For the text-containing cell, return its midpoint in [X, Y] coordinate format. 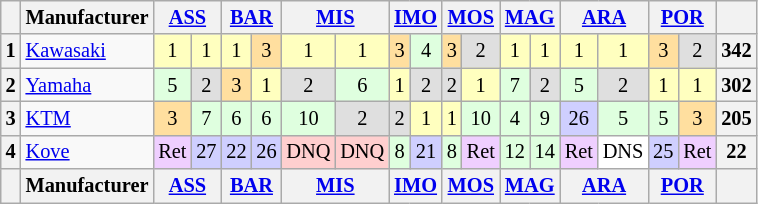
Kawasaki [88, 51]
25 [663, 152]
205 [736, 118]
KTM [88, 118]
21 [426, 152]
342 [736, 51]
27 [206, 152]
302 [736, 85]
Yamaha [88, 85]
Kove [88, 152]
9 [545, 118]
14 [545, 152]
DNS [623, 152]
12 [515, 152]
